Output the [X, Y] coordinate of the center of the cell containing the given text.  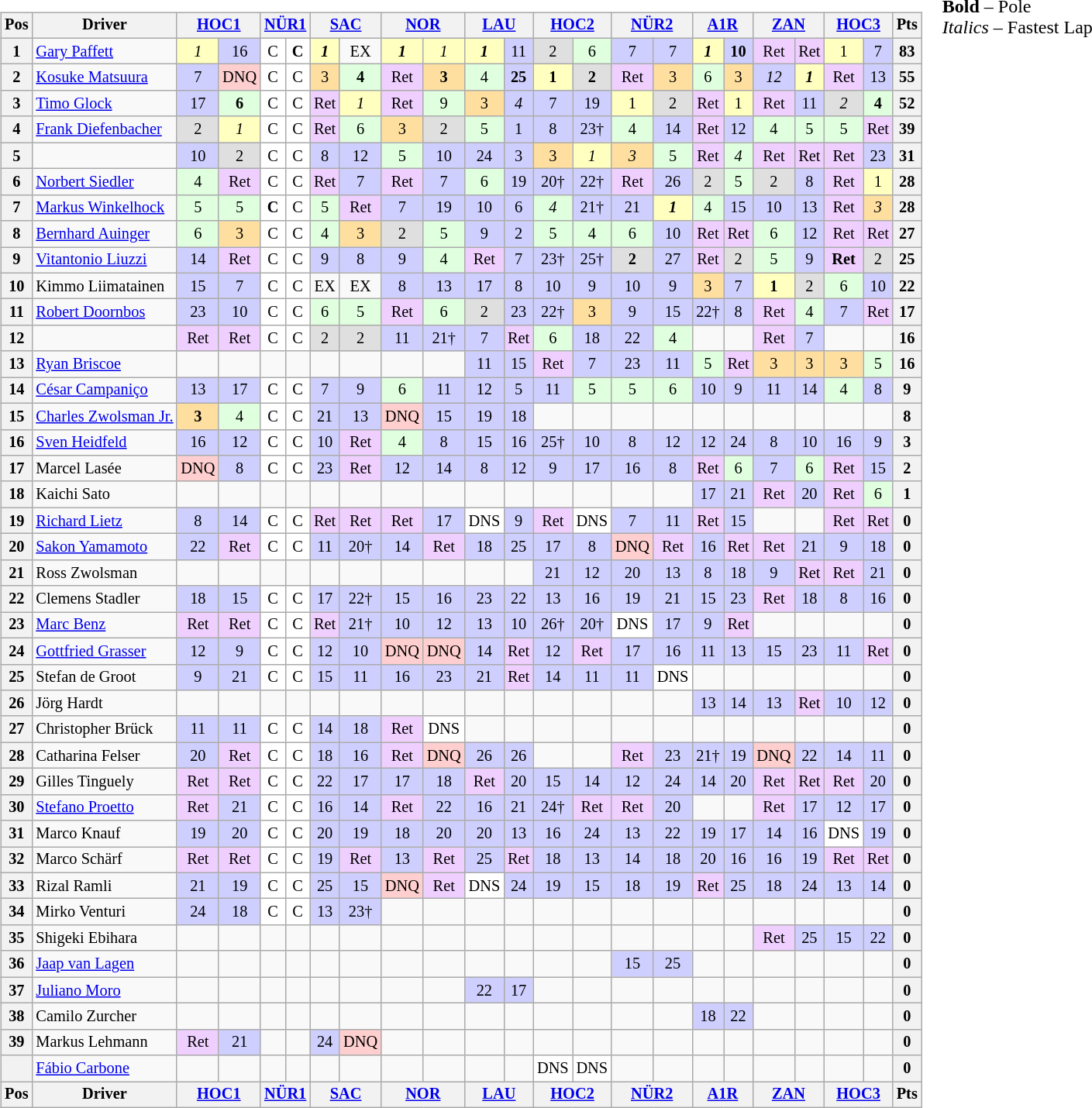
29 [16, 782]
Christopher Brück [104, 729]
Catharina Felser [104, 755]
Shigeki Ebihara [104, 938]
26† [553, 625]
Jörg Hardt [104, 704]
Kosuke Matsuura [104, 77]
Stefano Proetto [104, 807]
Rizal Ramli [104, 886]
Vitantonio Liuzzi [104, 260]
Fábio Carbone [104, 1068]
Gottfried Grasser [104, 651]
Marc Benz [104, 625]
Marcel Lasée [104, 469]
83 [907, 51]
55 [907, 77]
Frank Diefenbacher [104, 129]
34 [16, 912]
Markus Lehmann [104, 1042]
36 [16, 964]
33 [16, 886]
32 [16, 860]
37 [16, 990]
Ryan Briscoe [104, 364]
Kaichi Sato [104, 494]
Juliano Moro [104, 990]
Charles Zwolsman Jr. [104, 416]
Sakon Yamamoto [104, 547]
Gilles Tinguely [104, 782]
Kimmo Liimatainen [104, 286]
Robert Doornbos [104, 312]
Marco Knauf [104, 834]
Sven Heidfeld [104, 442]
Timo Glock [104, 104]
30 [16, 807]
Markus Winkelhock [104, 208]
Clemens Stadler [104, 599]
Ross Zwolsman [104, 573]
24† [553, 807]
38 [16, 1017]
Norbert Siedler [104, 182]
Marco Schärf [104, 860]
Camilo Zurcher [104, 1017]
Stefan de Groot [104, 677]
52 [907, 104]
Jaap van Lagen [104, 964]
Mirko Venturi [104, 912]
Richard Lietz [104, 521]
Gary Paffett [104, 51]
César Campaniço [104, 391]
Bernhard Auinger [104, 234]
35 [16, 938]
